Return the [x, y] coordinate for the center point of the cell that contains the specified text.  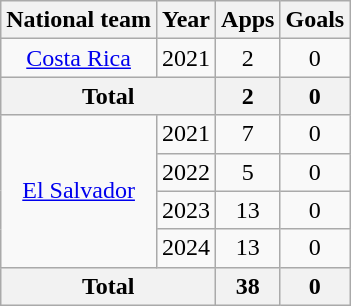
2023 [186, 210]
Year [186, 20]
Costa Rica [79, 58]
38 [248, 286]
2024 [186, 248]
Goals [315, 20]
El Salvador [79, 191]
National team [79, 20]
Apps [248, 20]
7 [248, 134]
5 [248, 172]
2022 [186, 172]
